Search for the cell housing the specified text and yield its (x, y) center coordinate. 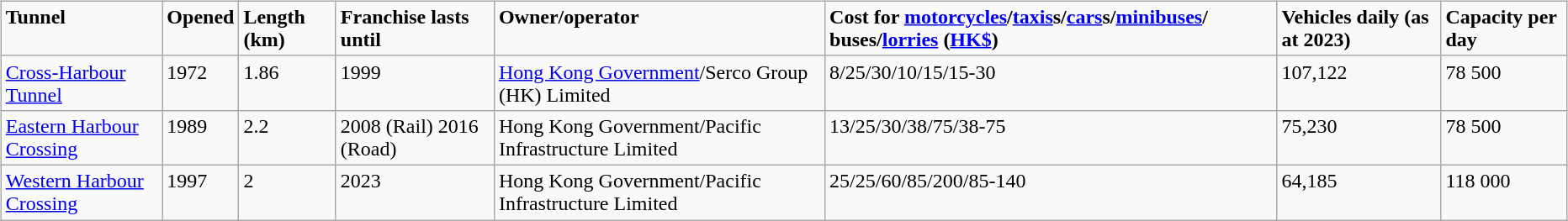
64,185 (1359, 192)
2.2 (288, 138)
25/25/60/85/200/85-140 (1052, 192)
1989 (200, 138)
Western Harbour Crossing (82, 192)
1997 (200, 192)
8/25/30/10/15/15-30 (1052, 82)
Opened (200, 29)
1972 (200, 82)
75,230 (1359, 138)
2008 (Rail) 2016 (Road) (415, 138)
Vehicles daily (as at 2023) (1359, 29)
2023 (415, 192)
1999 (415, 82)
13/25/30/38/75/38-75 (1052, 138)
Eastern Harbour Crossing (82, 138)
107,122 (1359, 82)
Tunnel (82, 29)
Cross-Harbour Tunnel (82, 82)
118 000 (1504, 192)
Length (km) (288, 29)
Cost for motorcycles/taxiss/carss/minibuses/ buses/lorries (HK$) (1052, 29)
Owner/operator (660, 29)
Hong Kong Government/Serco Group (HK) Limited (660, 82)
Capacity per day (1504, 29)
1.86 (288, 82)
2 (288, 192)
Franchise lasts until (415, 29)
